Scan for the cell matching the given text and deliver its [x, y] coordinate at center. 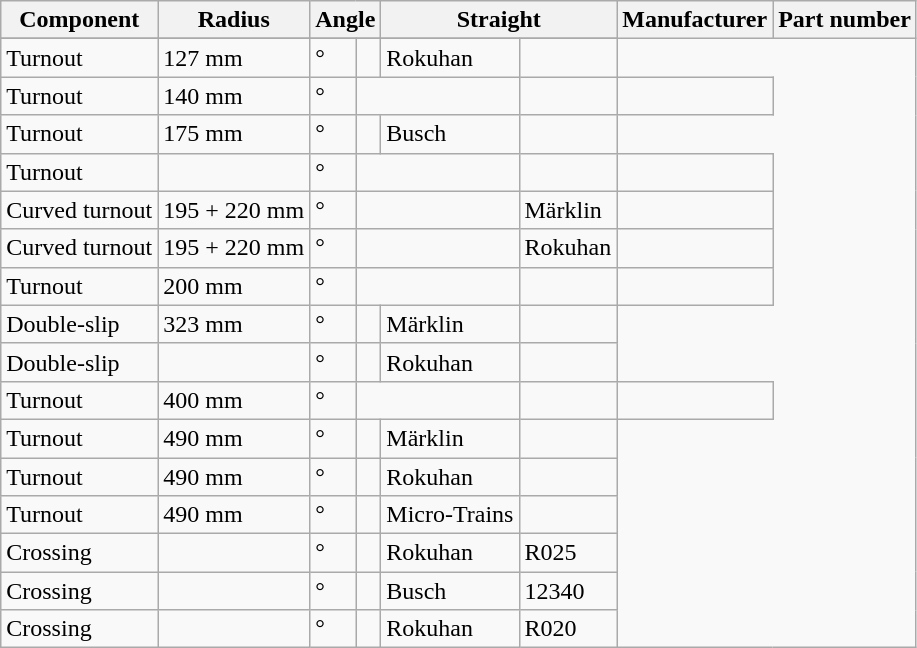
R020 [568, 629]
Manufacturer [695, 20]
Component [80, 20]
Micro-Trains [450, 515]
R025 [568, 553]
323 mm [234, 324]
Angle [346, 20]
140 mm [234, 96]
Radius [234, 20]
175 mm [234, 134]
Part number [845, 20]
200 mm [234, 286]
12340 [568, 591]
127 mm [234, 58]
Straight [499, 20]
400 mm [234, 400]
